Pinpoint the cell where the given text exists, returning its [X, Y] midpoint coordinate. 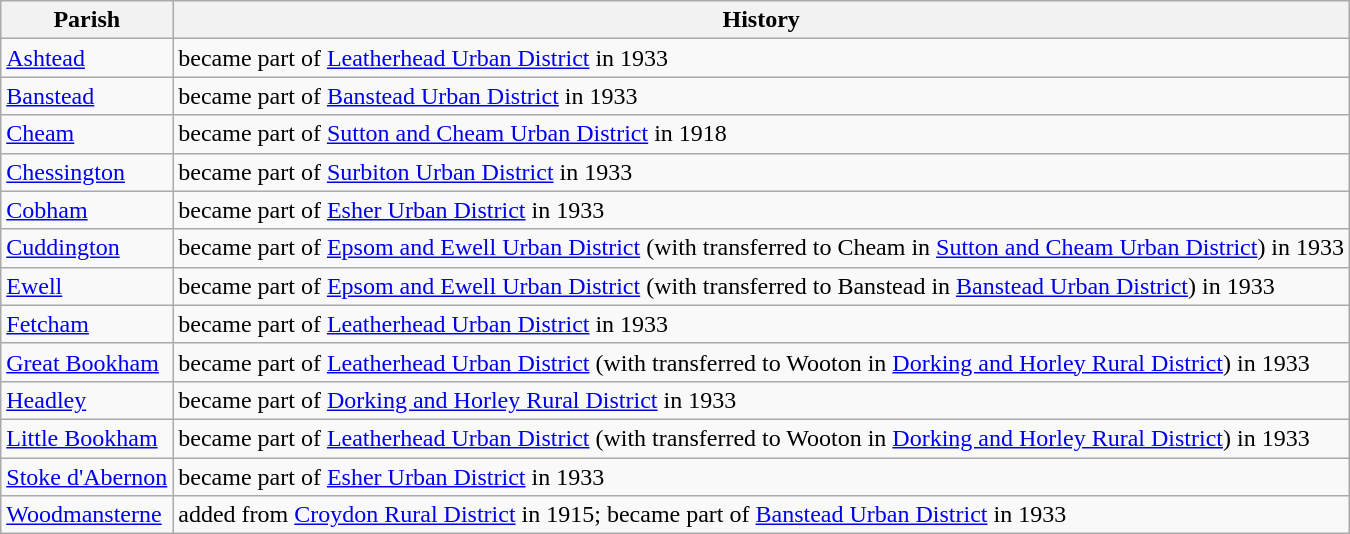
Woodmansterne [87, 515]
Little Bookham [87, 438]
became part of Dorking and Horley Rural District in 1933 [762, 400]
added from Croydon Rural District in 1915; became part of Banstead Urban District in 1933 [762, 515]
became part of Epsom and Ewell Urban District (with transferred to Banstead in Banstead Urban District) in 1933 [762, 286]
Ewell [87, 286]
Cheam [87, 134]
Ashtead [87, 58]
Great Bookham [87, 362]
became part of Epsom and Ewell Urban District (with transferred to Cheam in Sutton and Cheam Urban District) in 1933 [762, 248]
Cuddington [87, 248]
History [762, 20]
Parish [87, 20]
Chessington [87, 172]
Headley [87, 400]
Banstead [87, 96]
Stoke d'Abernon [87, 477]
Fetcham [87, 324]
became part of Banstead Urban District in 1933 [762, 96]
Cobham [87, 210]
became part of Sutton and Cheam Urban District in 1918 [762, 134]
became part of Surbiton Urban District in 1933 [762, 172]
